For the text-containing cell, return its midpoint in (x, y) coordinate format. 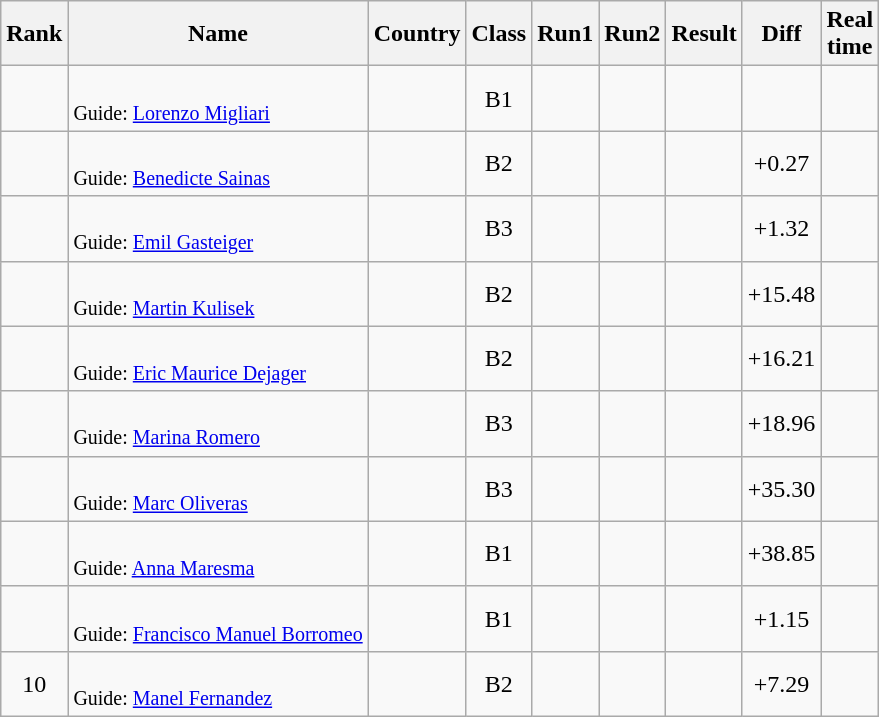
Guide: Francisco Manuel Borromeo (218, 618)
Guide: Benedicte Sainas (218, 164)
+7.29 (782, 684)
Guide: Anna Maresma (218, 554)
Guide: Lorenzo Migliari (218, 98)
+15.48 (782, 294)
+38.85 (782, 554)
+35.30 (782, 488)
Country (417, 34)
Guide: Manel Fernandez (218, 684)
Name (218, 34)
Guide: Martin Kulisek (218, 294)
+1.15 (782, 618)
Diff (782, 34)
Guide: Marc Oliveras (218, 488)
Realtime (850, 34)
Result (704, 34)
Guide: Eric Maurice Dejager (218, 358)
+16.21 (782, 358)
Run2 (632, 34)
Rank (34, 34)
+1.32 (782, 228)
Guide: Emil Gasteiger (218, 228)
Run1 (566, 34)
Class (499, 34)
+0.27 (782, 164)
Guide: Marina Romero (218, 424)
10 (34, 684)
+18.96 (782, 424)
